Scan for the cell matching the given text and deliver its (X, Y) coordinate at center. 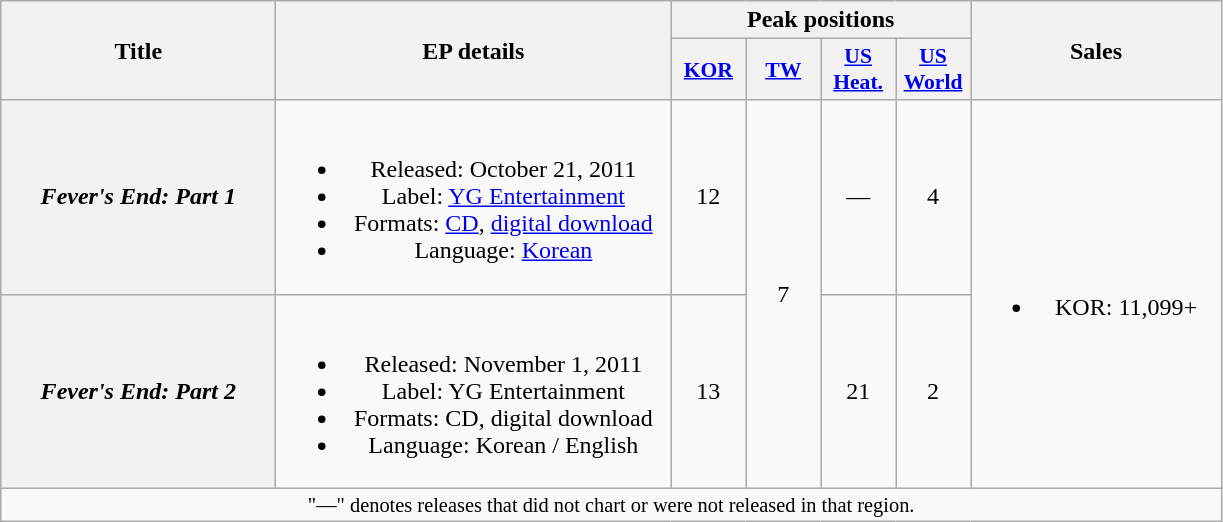
Released: October 21, 2011Label: YG EntertainmentFormats: CD, digital downloadLanguage: Korean (474, 197)
KOR (708, 70)
— (858, 197)
KOR: 11,099+ (1096, 294)
21 (858, 391)
Fever's End: Part 1 (138, 197)
7 (784, 294)
Released: November 1, 2011Label: YG EntertainmentFormats: CD, digital downloadLanguage: Korean / English (474, 391)
Sales (1096, 50)
13 (708, 391)
TW (784, 70)
Peak positions (821, 20)
12 (708, 197)
2 (934, 391)
EP details (474, 50)
USHeat. (858, 70)
USWorld (934, 70)
Fever's End: Part 2 (138, 391)
4 (934, 197)
Title (138, 50)
"—" denotes releases that did not chart or were not released in that region. (612, 505)
